For the text-containing cell, return its midpoint in [x, y] coordinate format. 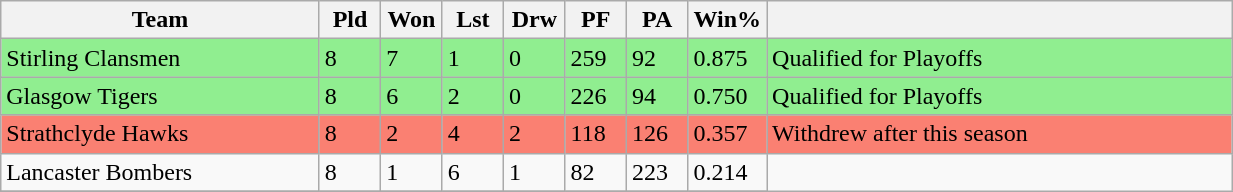
226 [596, 96]
7 [412, 58]
118 [596, 134]
Won [412, 20]
Team [160, 20]
0.750 [728, 96]
Lancaster Bombers [160, 172]
0.357 [728, 134]
Pld [350, 20]
Lst [472, 20]
Drw [534, 20]
Strathclyde Hawks [160, 134]
82 [596, 172]
4 [472, 134]
Win% [728, 20]
Stirling Clansmen [160, 58]
0.214 [728, 172]
259 [596, 58]
PF [596, 20]
Glasgow Tigers [160, 96]
94 [656, 96]
126 [656, 134]
Withdrew after this season [1000, 134]
223 [656, 172]
0.875 [728, 58]
92 [656, 58]
PA [656, 20]
